Return the (X, Y) coordinate for the center point of the cell that contains the specified text.  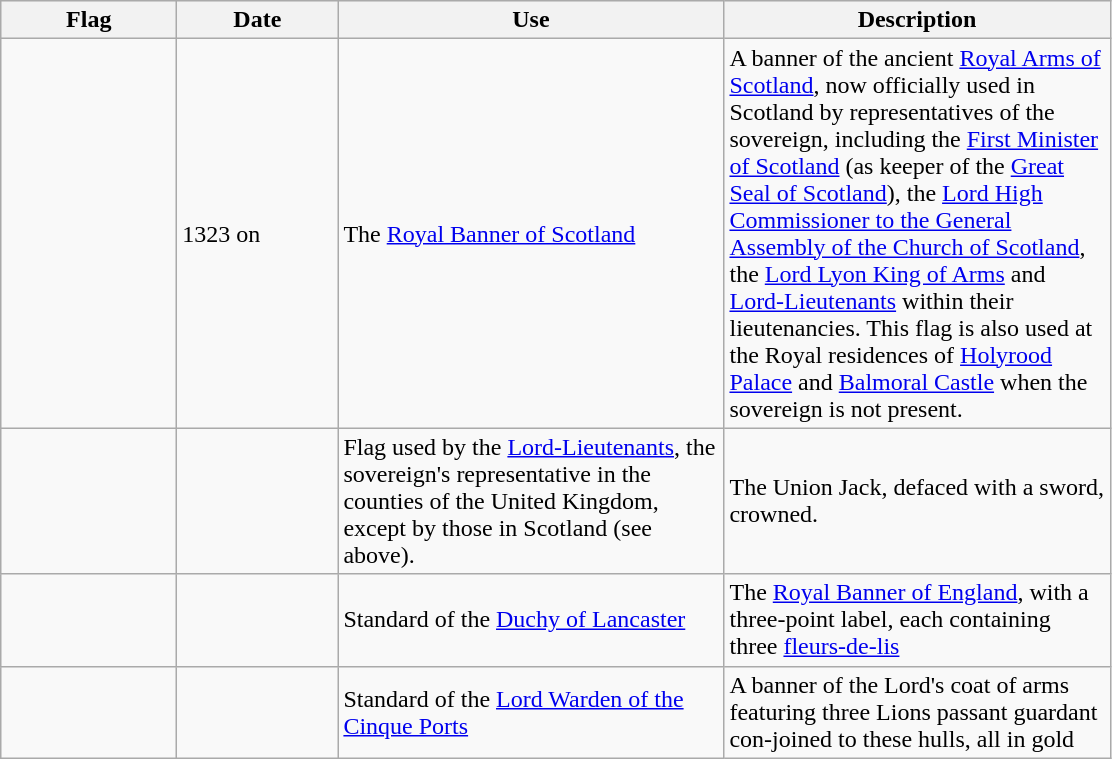
Use (531, 20)
Flag used by the Lord-Lieutenants, the sovereign's representative in the counties of the United Kingdom, except by those in Scotland (see above). (531, 501)
Date (258, 20)
Flag (89, 20)
The Royal Banner of England, with a three-point label, each containing three fleurs-de-lis (917, 620)
Standard of the Duchy of Lancaster (531, 620)
A banner of the Lord's coat of arms featuring three Lions passant guardant con-joined to these hulls, all in gold (917, 712)
The Union Jack, defaced with a sword, crowned. (917, 501)
The Royal Banner of Scotland (531, 234)
Description (917, 20)
1323 on (258, 234)
Standard of the Lord Warden of the Cinque Ports (531, 712)
